Return (X, Y) of the center of cell containing provided text 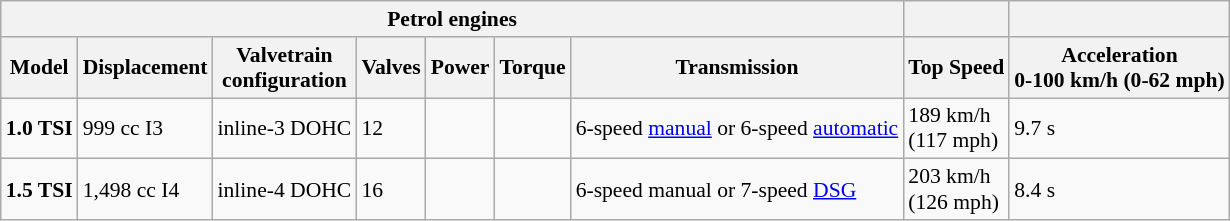
12 (390, 128)
1.0 TSI (40, 128)
1.5 TSI (40, 190)
Acceleration0-100 km/h (0-62 mph) (1120, 68)
6-speed manual or 7-speed DSG (738, 190)
Valvetrainconfiguration (285, 68)
6-speed manual or 6-speed automatic (738, 128)
8.4 s (1120, 190)
Valves (390, 68)
inline-4 DOHC (285, 190)
9.7 s (1120, 128)
Top Speed (956, 68)
189 km/h(117 mph) (956, 128)
999 cc I3 (146, 128)
Torque (533, 68)
1,498 cc I4 (146, 190)
Power (460, 68)
Petrol engines (452, 19)
16 (390, 190)
203 km/h(126 mph) (956, 190)
Displacement (146, 68)
Transmission (738, 68)
Model (40, 68)
inline-3 DOHC (285, 128)
